Identify which cell holds the provided text, then report its (X, Y) central coordinate. 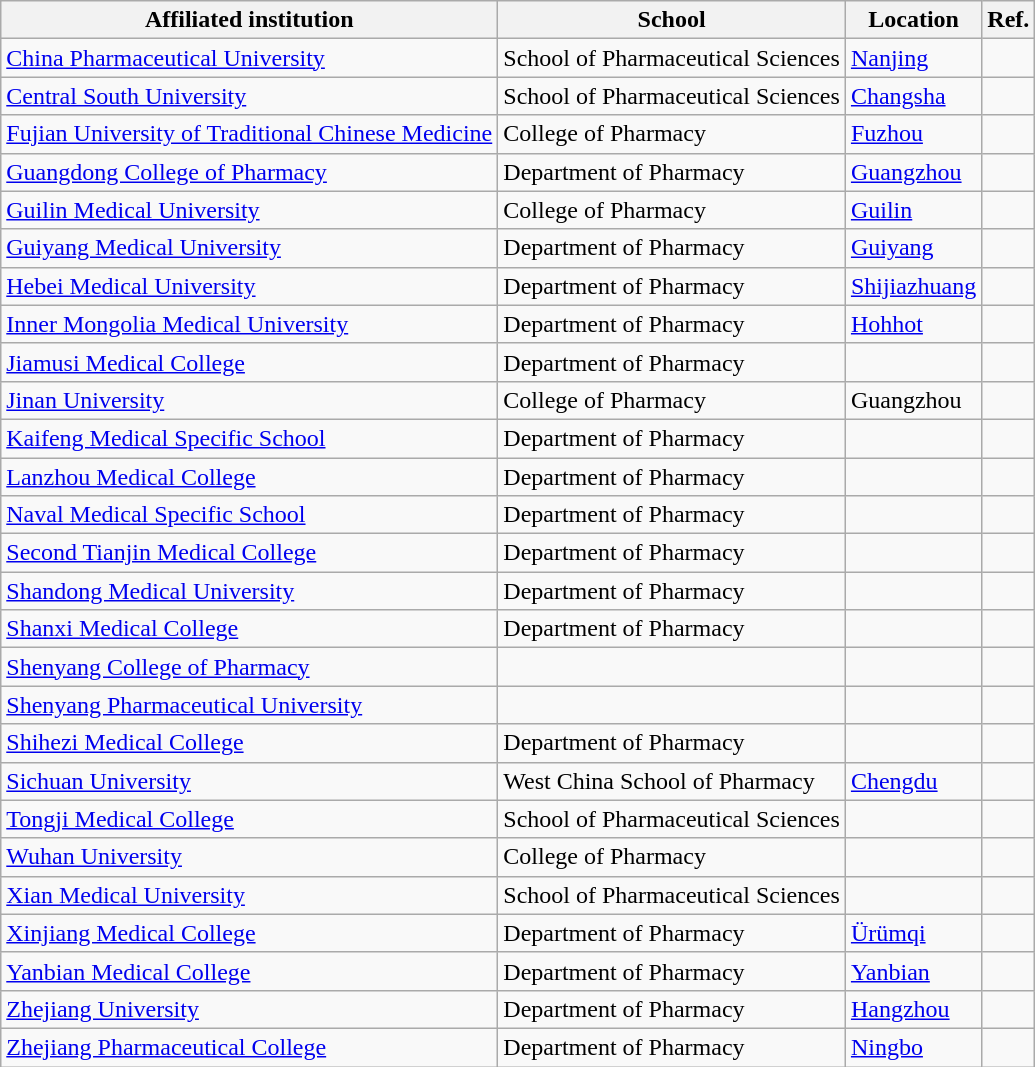
Shandong Medical University (250, 591)
Naval Medical Specific School (250, 515)
Guangdong College of Pharmacy (250, 172)
Zhejiang Pharmaceutical College (250, 1047)
Guiyang Medical University (250, 248)
Guiyang (913, 248)
Hohhot (913, 324)
Ningbo (913, 1047)
Jiamusi Medical College (250, 362)
Ref. (1008, 20)
Inner Mongolia Medical University (250, 324)
Xinjiang Medical College (250, 933)
Ürümqi (913, 933)
Guilin Medical University (250, 210)
West China School of Pharmacy (672, 781)
Shenyang College of Pharmacy (250, 667)
Jinan University (250, 400)
Shijiazhuang (913, 286)
Yanbian (913, 971)
Wuhan University (250, 857)
Sichuan University (250, 781)
Tongji Medical College (250, 819)
Guilin (913, 210)
Shanxi Medical College (250, 629)
Nanjing (913, 58)
Lanzhou Medical College (250, 477)
Fujian University of Traditional Chinese Medicine (250, 134)
Shihezi Medical College (250, 743)
Changsha (913, 96)
Central South University (250, 96)
Hangzhou (913, 1009)
Yanbian Medical College (250, 971)
China Pharmaceutical University (250, 58)
Chengdu (913, 781)
Zhejiang University (250, 1009)
Location (913, 20)
Affiliated institution (250, 20)
Second Tianjin Medical College (250, 553)
Kaifeng Medical Specific School (250, 438)
Shenyang Pharmaceutical University (250, 705)
Fuzhou (913, 134)
Xian Medical University (250, 895)
Hebei Medical University (250, 286)
School (672, 20)
